From the cell containing the given text, extract its center point as (X, Y) coordinate. 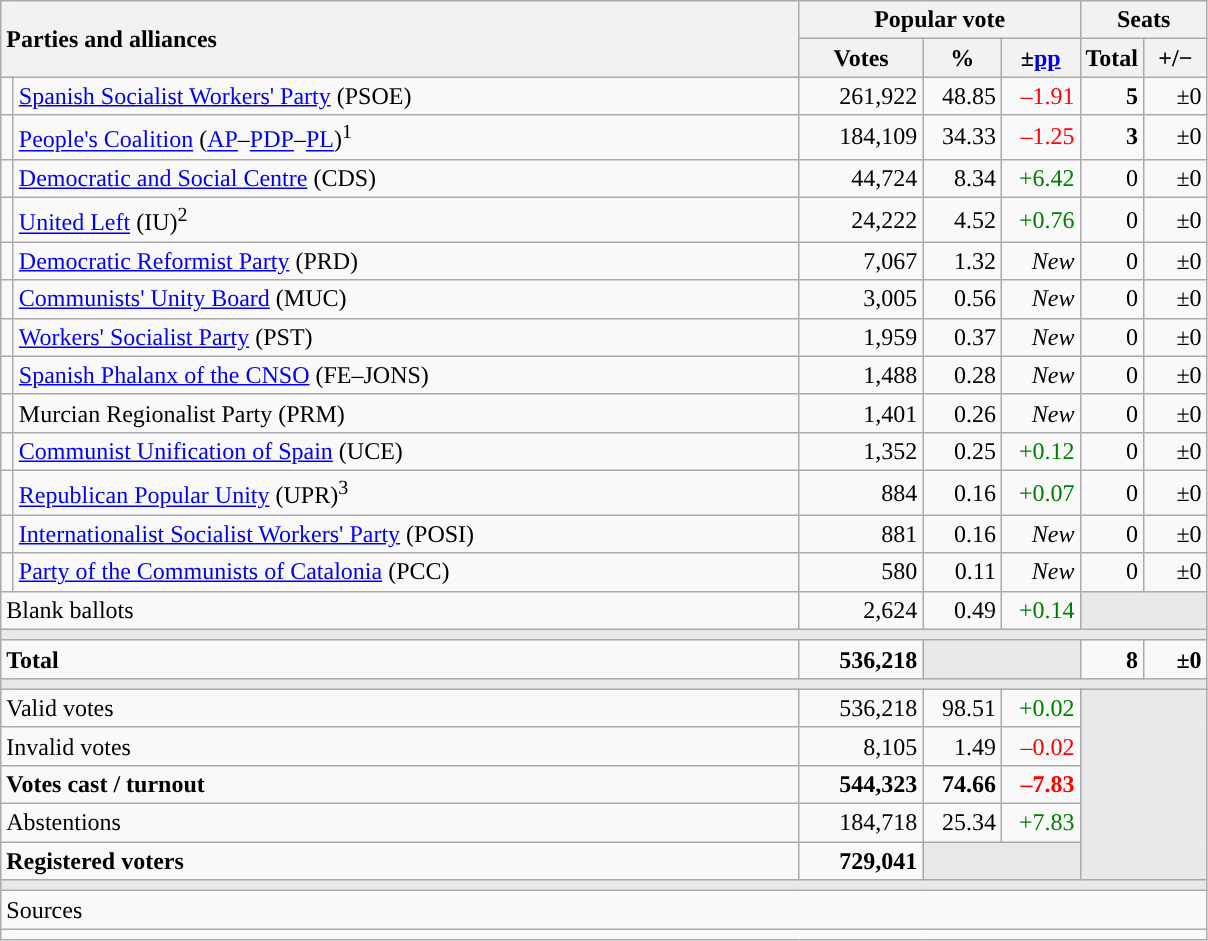
884 (861, 492)
Spanish Phalanx of the CNSO (FE–JONS) (406, 375)
2,624 (861, 610)
Party of the Communists of Catalonia (PCC) (406, 572)
7,067 (861, 261)
1,401 (861, 413)
Democratic Reformist Party (PRD) (406, 261)
8 (1112, 659)
261,922 (861, 96)
+6.42 (1040, 178)
+0.07 (1040, 492)
–0.02 (1040, 746)
48.85 (962, 96)
Spanish Socialist Workers' Party (PSOE) (406, 96)
1,959 (861, 337)
0.11 (962, 572)
5 (1112, 96)
544,323 (861, 785)
0.56 (962, 299)
4.52 (962, 220)
8.34 (962, 178)
+7.83 (1040, 823)
0.25 (962, 451)
–1.25 (1040, 138)
881 (861, 534)
Seats (1144, 20)
Abstentions (400, 823)
1.49 (962, 746)
Registered voters (400, 861)
Parties and alliances (400, 39)
24,222 (861, 220)
% (962, 58)
Communists' Unity Board (MUC) (406, 299)
1,488 (861, 375)
Sources (604, 910)
Votes (861, 58)
Workers' Socialist Party (PST) (406, 337)
Communist Unification of Spain (UCE) (406, 451)
+0.02 (1040, 708)
±pp (1040, 58)
Blank ballots (400, 610)
8,105 (861, 746)
+0.12 (1040, 451)
0.49 (962, 610)
1,352 (861, 451)
3 (1112, 138)
184,109 (861, 138)
0.28 (962, 375)
Democratic and Social Centre (CDS) (406, 178)
+/− (1176, 58)
Murcian Regionalist Party (PRM) (406, 413)
0.37 (962, 337)
Popular vote (940, 20)
Votes cast / turnout (400, 785)
Internationalist Socialist Workers' Party (POSI) (406, 534)
34.33 (962, 138)
74.66 (962, 785)
+0.76 (1040, 220)
Invalid votes (400, 746)
3,005 (861, 299)
184,718 (861, 823)
People's Coalition (AP–PDP–PL)1 (406, 138)
580 (861, 572)
44,724 (861, 178)
729,041 (861, 861)
0.26 (962, 413)
+0.14 (1040, 610)
United Left (IU)2 (406, 220)
–1.91 (1040, 96)
–7.83 (1040, 785)
1.32 (962, 261)
Valid votes (400, 708)
25.34 (962, 823)
Republican Popular Unity (UPR)3 (406, 492)
98.51 (962, 708)
